Extract the (X, Y) coordinate from the center of the cell holding the provided text.  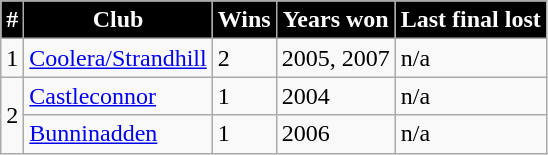
# (12, 20)
Wins (244, 20)
2004 (336, 96)
2006 (336, 134)
Bunninadden (118, 134)
Coolera/Strandhill (118, 58)
2005, 2007 (336, 58)
Years won (336, 20)
Castleconnor (118, 96)
Last final lost (470, 20)
Club (118, 20)
